Scan for the cell matching the given text and deliver its (X, Y) coordinate at center. 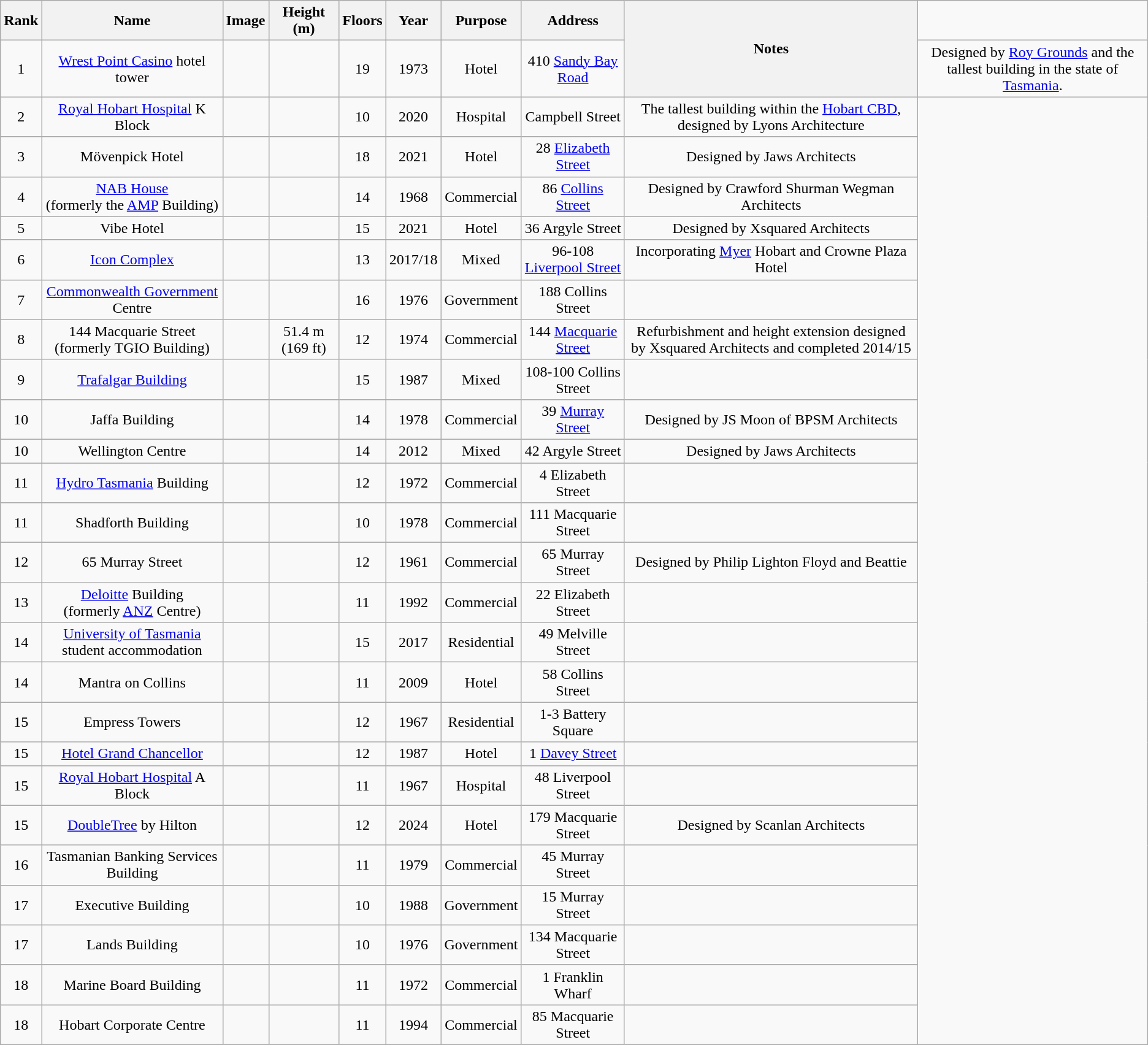
Trafalgar Building (132, 379)
2009 (413, 682)
2 (21, 117)
1973 (413, 69)
410 Sandy Bay Road (573, 69)
Designed by Scanlan Architects (771, 825)
144 Macquarie Street(formerly TGIO Building) (132, 340)
85 Macquarie Street (573, 1024)
Address (573, 21)
2017/18 (413, 260)
48 Liverpool Street (573, 785)
6 (21, 260)
7 (21, 299)
1961 (413, 563)
Royal Hobart Hospital K Block (132, 117)
Notes (771, 49)
15 Murray Street (573, 905)
19 (362, 69)
Royal Hobart Hospital A Block (132, 785)
4 Elizabeth Street (573, 482)
Rank (21, 21)
Wrest Point Casino hotel tower (132, 69)
1992 (413, 602)
The tallest building within the Hobart CBD, designed by Lyons Architecture (771, 117)
49 Melville Street (573, 643)
Vibe Hotel (132, 228)
Designed by JS Moon of BPSM Architects (771, 419)
8 (21, 340)
111 Macquarie Street (573, 522)
96-108 Liverpool Street (573, 260)
Floors (362, 21)
Empress Towers (132, 722)
86 Collins Street (573, 196)
1974 (413, 340)
39 Murray Street (573, 419)
Refurbishment and height extension designed by Xsquared Architects and completed 2014/15 (771, 340)
2024 (413, 825)
Height (m) (304, 21)
Hotel Grand Chancellor (132, 754)
1968 (413, 196)
Commonwealth Government Centre (132, 299)
Shadforth Building (132, 522)
Wellington Centre (132, 451)
Lands Building (132, 944)
Tasmanian Banking Services Building (132, 865)
188 Collins Street (573, 299)
Designed by Philip Lighton Floyd and Beattie (771, 563)
Incorporating Myer Hobart and Crowne Plaza Hotel (771, 260)
108-100 Collins Street (573, 379)
Year (413, 21)
NAB House(formerly the AMP Building) (132, 196)
5 (21, 228)
Icon Complex (132, 260)
1988 (413, 905)
179 Macquarie Street (573, 825)
Jaffa Building (132, 419)
Image (245, 21)
DoubleTree by Hilton (132, 825)
58 Collins Street (573, 682)
134 Macquarie Street (573, 944)
Marine Board Building (132, 985)
Mövenpick Hotel (132, 157)
Campbell Street (573, 117)
3 (21, 157)
4 (21, 196)
Designed by Roy Grounds and the tallest building in the state of Tasmania. (1033, 69)
1-3 Battery Square (573, 722)
28 Elizabeth Street (573, 157)
Hydro Tasmania Building (132, 482)
22 Elizabeth Street (573, 602)
1 Davey Street (573, 754)
1 Franklin Wharf (573, 985)
45 Murray Street (573, 865)
2017 (413, 643)
1979 (413, 865)
2012 (413, 451)
Name (132, 21)
42 Argyle Street (573, 451)
9 (21, 379)
51.4 m (169 ft) (304, 340)
University of Tasmania student accommodation (132, 643)
Hobart Corporate Centre (132, 1024)
1 (21, 69)
36 Argyle Street (573, 228)
Mantra on Collins (132, 682)
Designed by Xsquared Architects (771, 228)
Executive Building (132, 905)
2020 (413, 117)
Purpose (481, 21)
Deloitte Building(formerly ANZ Centre) (132, 602)
Designed by Crawford Shurman Wegman Architects (771, 196)
144 Macquarie Street (573, 340)
1994 (413, 1024)
